From the cell containing the given text, extract its center point as (X, Y) coordinate. 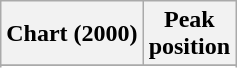
Peak position (189, 34)
Chart (2000) (72, 34)
